Extract the [X, Y] coordinate from the center of the cell holding the provided text.  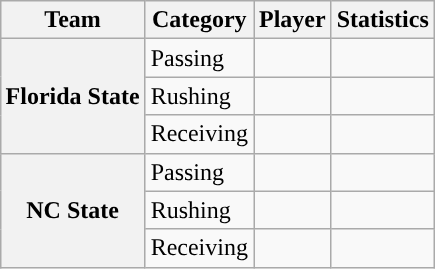
NC State [72, 210]
Category [199, 20]
Florida State [72, 96]
Statistics [382, 20]
Team [72, 20]
Player [293, 20]
